Output the [x, y] coordinate of the center of the cell containing the given text.  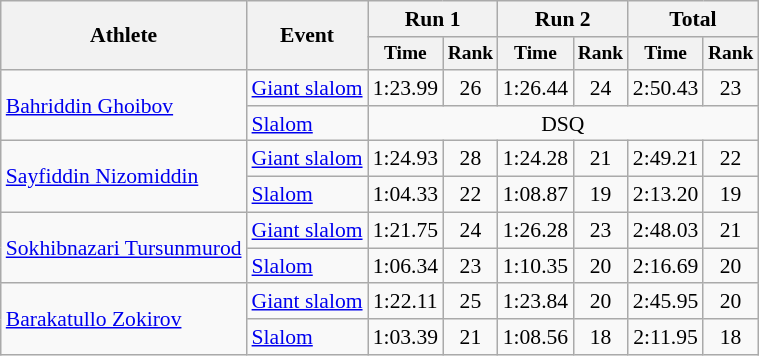
26 [470, 88]
1:21.75 [406, 230]
Run 2 [563, 19]
Event [308, 36]
1:24.28 [536, 159]
Sayfiddin Nizomiddin [124, 176]
2:11.95 [666, 337]
25 [470, 302]
1:26.28 [536, 230]
2:16.69 [666, 266]
1:04.33 [406, 195]
Barakatullo Zokirov [124, 320]
DSQ [563, 124]
1:23.99 [406, 88]
1:06.34 [406, 266]
1:10.35 [536, 266]
1:24.93 [406, 159]
1:23.84 [536, 302]
Run 1 [433, 19]
Total [693, 19]
2:13.20 [666, 195]
Sokhibnazari Tursunmurod [124, 248]
Bahriddin Ghoibov [124, 106]
1:22.11 [406, 302]
1:03.39 [406, 337]
Athlete [124, 36]
2:45.95 [666, 302]
2:49.21 [666, 159]
28 [470, 159]
2:48.03 [666, 230]
1:08.56 [536, 337]
2:50.43 [666, 88]
1:08.87 [536, 195]
1:26.44 [536, 88]
